Provide the [x, y] coordinate of the cell's center where the given text is located.  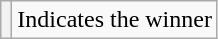
Indicates the winner [115, 20]
